Return the [X, Y] coordinate for the center point of the cell that contains the specified text.  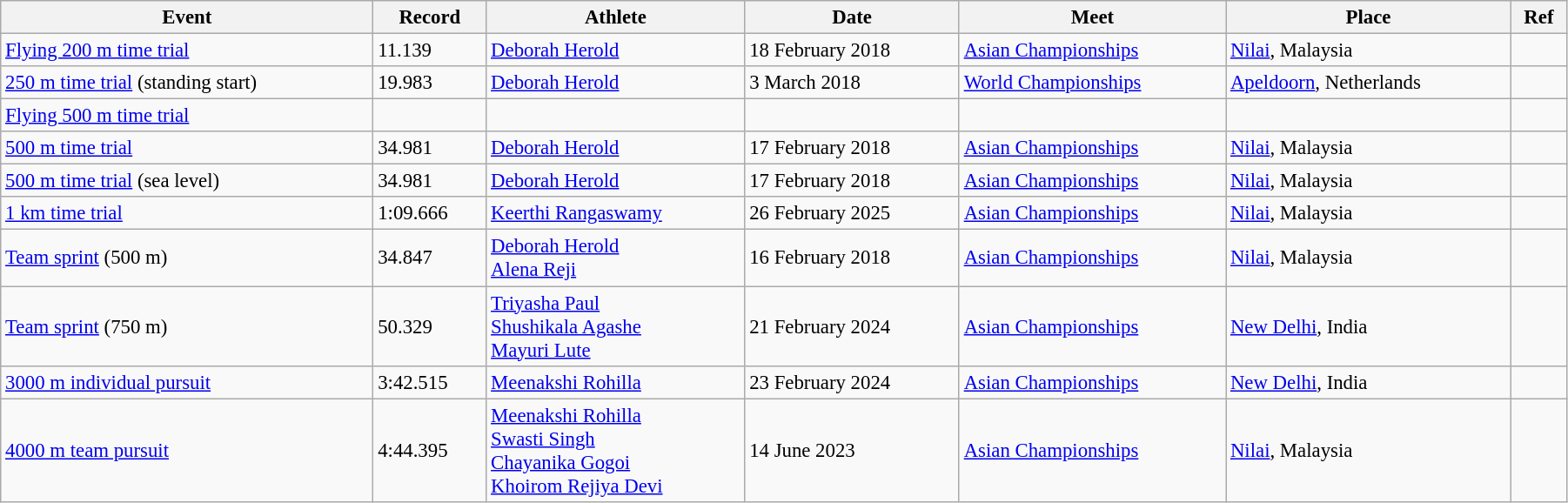
Place [1369, 17]
Keerthi Rangaswamy [616, 213]
World Championships [1092, 83]
Meenakshi RohillaSwasti SinghChayanika GogoiKhoirom Rejiya Devi [616, 451]
500 m time trial (sea level) [187, 181]
Triyasha PaulShushikala AgasheMayuri Lute [616, 326]
1:09.666 [430, 213]
26 February 2025 [852, 213]
3000 m individual pursuit [187, 382]
Record [430, 17]
Flying 500 m time trial [187, 116]
14 June 2023 [852, 451]
1 km time trial [187, 213]
500 m time trial [187, 148]
21 February 2024 [852, 326]
Apeldoorn, Netherlands [1369, 83]
Team sprint (750 m) [187, 326]
Meet [1092, 17]
Flying 200 m time trial [187, 50]
Ref [1538, 17]
34.847 [430, 258]
Team sprint (500 m) [187, 258]
23 February 2024 [852, 382]
18 February 2018 [852, 50]
50.329 [430, 326]
16 February 2018 [852, 258]
3 March 2018 [852, 83]
250 m time trial (standing start) [187, 83]
Date [852, 17]
19.983 [430, 83]
11.139 [430, 50]
Event [187, 17]
4:44.395 [430, 451]
Athlete [616, 17]
Meenakshi Rohilla [616, 382]
Deborah HeroldAlena Reji [616, 258]
3:42.515 [430, 382]
4000 m team pursuit [187, 451]
